Return [x, y] of the center of cell containing provided text 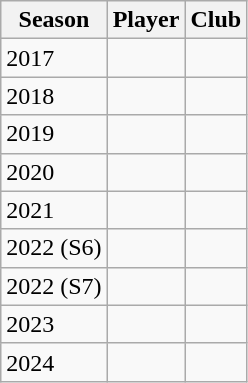
2017 [54, 58]
2021 [54, 210]
2020 [54, 172]
2018 [54, 96]
Season [54, 20]
Player [146, 20]
2023 [54, 324]
2022 (S6) [54, 248]
Club [216, 20]
2019 [54, 134]
2022 (S7) [54, 286]
2024 [54, 362]
